Output the (x, y) coordinate of the center of the cell containing the given text.  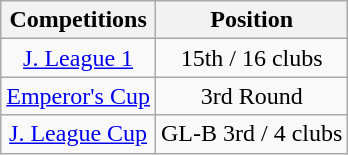
Position (251, 20)
J. League 1 (78, 58)
3rd Round (251, 96)
GL-B 3rd / 4 clubs (251, 134)
Competitions (78, 20)
Emperor's Cup (78, 96)
J. League Cup (78, 134)
15th / 16 clubs (251, 58)
